Search for the cell housing the specified text and yield its [X, Y] center coordinate. 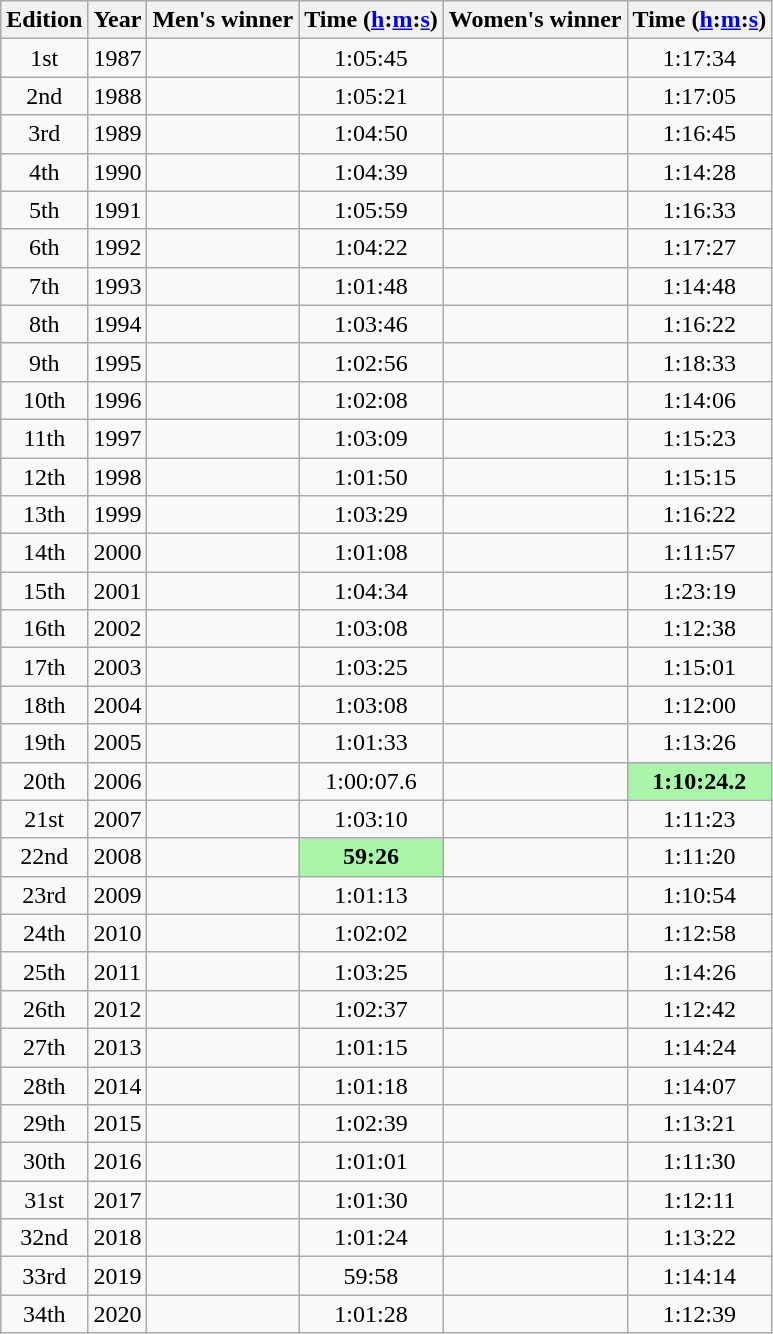
2010 [118, 933]
1:23:19 [700, 591]
1:15:23 [700, 438]
19th [44, 743]
1:13:21 [700, 1124]
1:04:39 [372, 172]
17th [44, 667]
28th [44, 1085]
1:12:38 [700, 629]
1:05:21 [372, 96]
1:00:07.6 [372, 781]
2012 [118, 1009]
1:04:50 [372, 134]
13th [44, 515]
15th [44, 591]
1989 [118, 134]
16th [44, 629]
2014 [118, 1085]
1:14:14 [700, 1276]
1:12:11 [700, 1200]
34th [44, 1314]
2018 [118, 1238]
1:12:39 [700, 1314]
1:11:20 [700, 857]
1:01:48 [372, 286]
27th [44, 1047]
2013 [118, 1047]
10th [44, 400]
2nd [44, 96]
1:12:00 [700, 705]
1:15:15 [700, 477]
1996 [118, 400]
1:17:34 [700, 58]
11th [44, 438]
2019 [118, 1276]
1:01:28 [372, 1314]
23rd [44, 895]
1990 [118, 172]
1:04:22 [372, 248]
1:10:54 [700, 895]
1:02:08 [372, 400]
1988 [118, 96]
2020 [118, 1314]
2004 [118, 705]
24th [44, 933]
33rd [44, 1276]
1:01:30 [372, 1200]
1:13:26 [700, 743]
3rd [44, 134]
59:26 [372, 857]
1:18:33 [700, 362]
6th [44, 248]
9th [44, 362]
1:11:30 [700, 1162]
1995 [118, 362]
1999 [118, 515]
1:01:13 [372, 895]
Women's winner [535, 20]
1st [44, 58]
31st [44, 1200]
1:01:18 [372, 1085]
20th [44, 781]
7th [44, 286]
1:03:10 [372, 819]
1:14:28 [700, 172]
1:03:46 [372, 324]
2008 [118, 857]
1:16:45 [700, 134]
59:58 [372, 1276]
1:10:24.2 [700, 781]
1:12:58 [700, 933]
5th [44, 210]
1:02:02 [372, 933]
8th [44, 324]
1:02:39 [372, 1124]
2002 [118, 629]
Year [118, 20]
2003 [118, 667]
14th [44, 553]
1994 [118, 324]
1:01:01 [372, 1162]
1987 [118, 58]
12th [44, 477]
1997 [118, 438]
2011 [118, 971]
1:12:42 [700, 1009]
2001 [118, 591]
2009 [118, 895]
1:02:37 [372, 1009]
1:15:01 [700, 667]
1:11:57 [700, 553]
2005 [118, 743]
1998 [118, 477]
2015 [118, 1124]
1:17:05 [700, 96]
4th [44, 172]
1:04:34 [372, 591]
2016 [118, 1162]
1991 [118, 210]
26th [44, 1009]
1:14:07 [700, 1085]
1:11:23 [700, 819]
1:14:24 [700, 1047]
1:14:26 [700, 971]
1:14:06 [700, 400]
2017 [118, 1200]
29th [44, 1124]
1:01:33 [372, 743]
1:01:08 [372, 553]
18th [44, 705]
Men's winner [223, 20]
2000 [118, 553]
Edition [44, 20]
32nd [44, 1238]
2007 [118, 819]
25th [44, 971]
2006 [118, 781]
22nd [44, 857]
1:05:59 [372, 210]
1993 [118, 286]
1:17:27 [700, 248]
1:03:29 [372, 515]
1:16:33 [700, 210]
1:13:22 [700, 1238]
1:14:48 [700, 286]
1:01:15 [372, 1047]
30th [44, 1162]
1992 [118, 248]
1:05:45 [372, 58]
1:01:50 [372, 477]
1:03:09 [372, 438]
1:02:56 [372, 362]
1:01:24 [372, 1238]
21st [44, 819]
